Capture the cell that displays the provided text and extract its [X, Y] central coordinate. 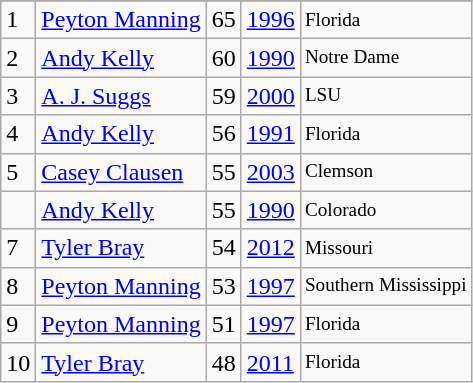
1996 [270, 20]
LSU [386, 96]
2000 [270, 96]
A. J. Suggs [121, 96]
1991 [270, 134]
9 [18, 324]
2012 [270, 248]
60 [224, 58]
Missouri [386, 248]
5 [18, 172]
56 [224, 134]
65 [224, 20]
8 [18, 286]
59 [224, 96]
Southern Mississippi [386, 286]
10 [18, 362]
7 [18, 248]
Notre Dame [386, 58]
Casey Clausen [121, 172]
Clemson [386, 172]
54 [224, 248]
48 [224, 362]
2011 [270, 362]
3 [18, 96]
2 [18, 58]
53 [224, 286]
1 [18, 20]
Colorado [386, 210]
2003 [270, 172]
4 [18, 134]
51 [224, 324]
